Detect which cell encompasses the target text, then output its (x, y) center coordinate. 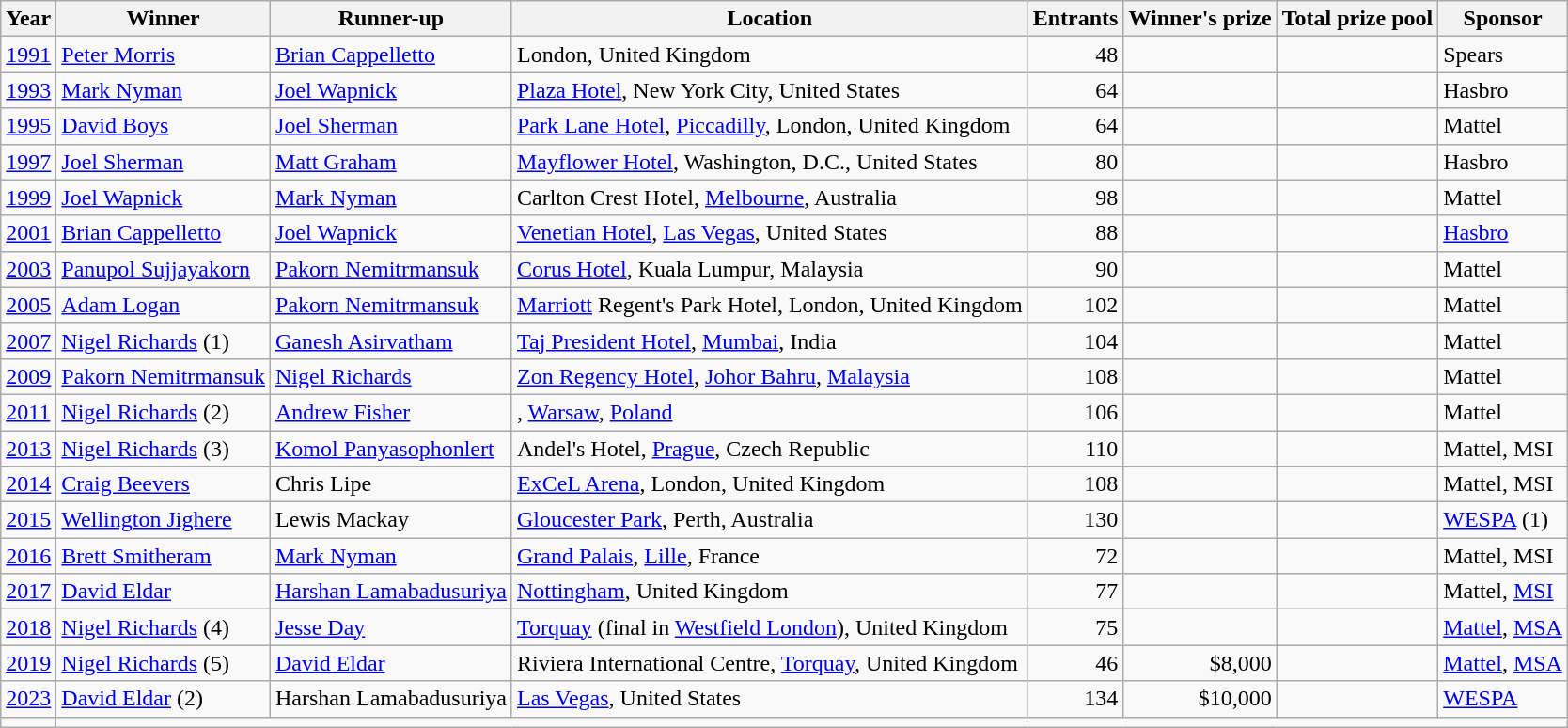
Entrants (1075, 19)
Jesse Day (391, 627)
Wellington Jighere (164, 520)
80 (1075, 162)
David Eldar (2) (164, 699)
2005 (28, 305)
88 (1075, 233)
Las Vegas, United States (769, 699)
104 (1075, 340)
Peter Morris (164, 55)
90 (1075, 269)
72 (1075, 556)
Nigel Richards (3) (164, 449)
1993 (28, 90)
Matt Graham (391, 162)
Panupol Sujjayakorn (164, 269)
, Warsaw, Poland (769, 412)
Location (769, 19)
2018 (28, 627)
1995 (28, 126)
Nigel Richards (5) (164, 663)
Taj President Hotel, Mumbai, India (769, 340)
Park Lane Hotel, Piccadilly, London, United Kingdom (769, 126)
Gloucester Park, Perth, Australia (769, 520)
$8,000 (1200, 663)
48 (1075, 55)
1997 (28, 162)
2003 (28, 269)
Craig Beevers (164, 484)
Lewis Mackay (391, 520)
Carlton Crest Hotel, Melbourne, Australia (769, 198)
2014 (28, 484)
Runner-up (391, 19)
Total prize pool (1357, 19)
46 (1075, 663)
Brett Smitheram (164, 556)
Nigel Richards (1) (164, 340)
75 (1075, 627)
Mayflower Hotel, Washington, D.C., United States (769, 162)
2016 (28, 556)
2017 (28, 592)
Adam Logan (164, 305)
Spears (1503, 55)
106 (1075, 412)
102 (1075, 305)
London, United Kingdom (769, 55)
2007 (28, 340)
Year (28, 19)
2023 (28, 699)
Zon Regency Hotel, Johor Bahru, Malaysia (769, 376)
Nigel Richards (2) (164, 412)
Nottingham, United Kingdom (769, 592)
Nigel Richards (391, 376)
130 (1075, 520)
Andrew Fisher (391, 412)
WESPA (1503, 699)
Torquay (final in Westfield London), United Kingdom (769, 627)
2015 (28, 520)
Riviera International Centre, Torquay, United Kingdom (769, 663)
Grand Palais, Lille, France (769, 556)
Marriott Regent's Park Hotel, London, United Kingdom (769, 305)
77 (1075, 592)
Sponsor (1503, 19)
$10,000 (1200, 699)
Komol Panyasophonlert (391, 449)
Andel's Hotel, Prague, Czech Republic (769, 449)
Chris Lipe (391, 484)
Ganesh Asirvatham (391, 340)
Corus Hotel, Kuala Lumpur, Malaysia (769, 269)
Nigel Richards (4) (164, 627)
2013 (28, 449)
Winner (164, 19)
David Boys (164, 126)
110 (1075, 449)
Plaza Hotel, New York City, United States (769, 90)
2009 (28, 376)
ExCeL Arena, London, United Kingdom (769, 484)
1999 (28, 198)
2019 (28, 663)
98 (1075, 198)
2001 (28, 233)
2011 (28, 412)
WESPA (1) (1503, 520)
134 (1075, 699)
Venetian Hotel, Las Vegas, United States (769, 233)
1991 (28, 55)
Winner's prize (1200, 19)
